Return the [x, y] coordinate for the center point of the cell that contains the specified text.  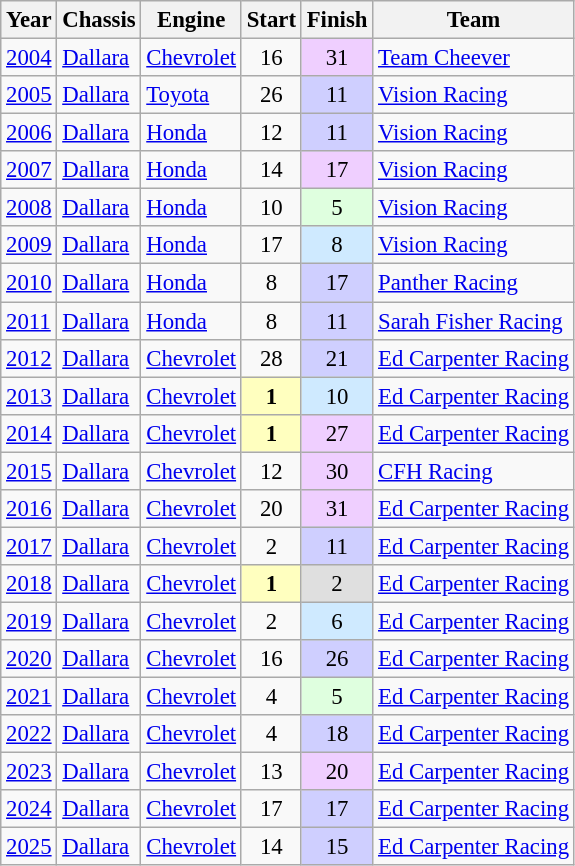
2015 [29, 471]
2004 [29, 58]
2019 [29, 621]
2023 [29, 772]
2021 [29, 697]
2010 [29, 283]
2009 [29, 245]
2022 [29, 734]
30 [336, 471]
2013 [29, 396]
2016 [29, 509]
6 [336, 621]
Team Cheever [474, 58]
Year [29, 20]
2005 [29, 95]
2006 [29, 133]
21 [336, 358]
28 [271, 358]
CFH Racing [474, 471]
2025 [29, 847]
Team [474, 20]
Sarah Fisher Racing [474, 321]
15 [336, 847]
Finish [336, 20]
Engine [191, 20]
Toyota [191, 95]
Panther Racing [474, 283]
27 [336, 433]
2008 [29, 208]
2024 [29, 809]
2012 [29, 358]
2017 [29, 546]
2014 [29, 433]
2018 [29, 584]
Start [271, 20]
2011 [29, 321]
2007 [29, 170]
13 [271, 772]
2020 [29, 659]
18 [336, 734]
Chassis [99, 20]
